From the cell containing the given text, extract its center point as (X, Y) coordinate. 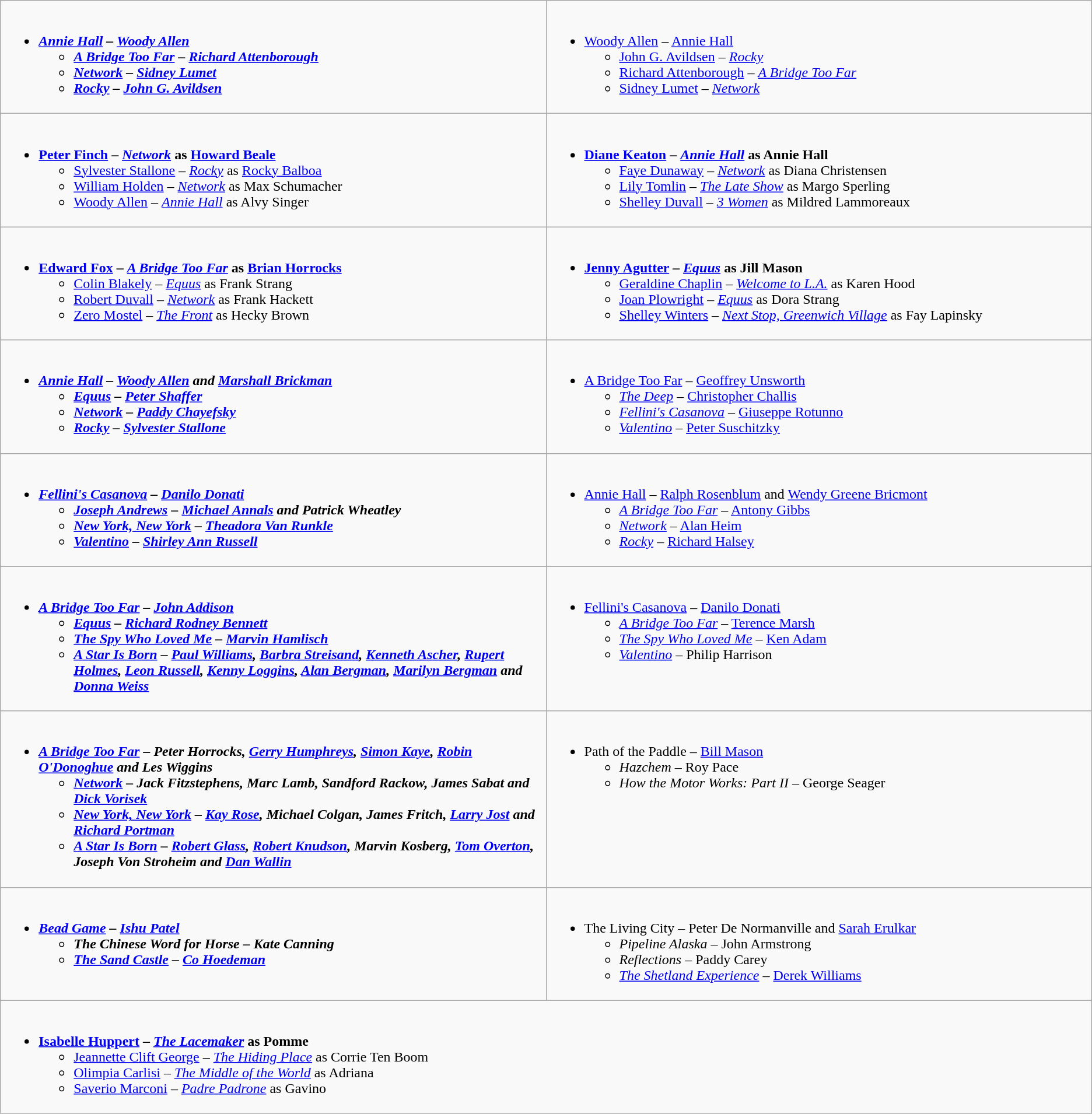
Bead Game – Ishu PatelThe Chinese Word for Horse – Kate CanningThe Sand Castle – Co Hoedeman (273, 944)
Path of the Paddle – Bill MasonHazchem – Roy PaceHow the Motor Works: Part II – George Seager (819, 799)
Annie Hall – Woody AllenA Bridge Too Far – Richard AttenboroughNetwork – Sidney LumetRocky – John G. Avildsen (273, 57)
Annie Hall – Ralph Rosenblum and Wendy Greene BricmontA Bridge Too Far – Antony GibbsNetwork – Alan HeimRocky – Richard Halsey (819, 510)
A Bridge Too Far – Geoffrey UnsworthThe Deep – Christopher ChallisFellini's Casanova – Giuseppe RotunnoValentino – Peter Suschitzky (819, 397)
Woody Allen – Annie HallJohn G. Avildsen – RockyRichard Attenborough – A Bridge Too FarSidney Lumet – Network (819, 57)
Annie Hall – Woody Allen and Marshall BrickmanEquus – Peter ShafferNetwork – Paddy ChayefskyRocky – Sylvester Stallone (273, 397)
Fellini's Casanova – Danilo DonatiA Bridge Too Far – Terence MarshThe Spy Who Loved Me – Ken AdamValentino – Philip Harrison (819, 639)
